Identify which cell holds the provided text, then report its [X, Y] central coordinate. 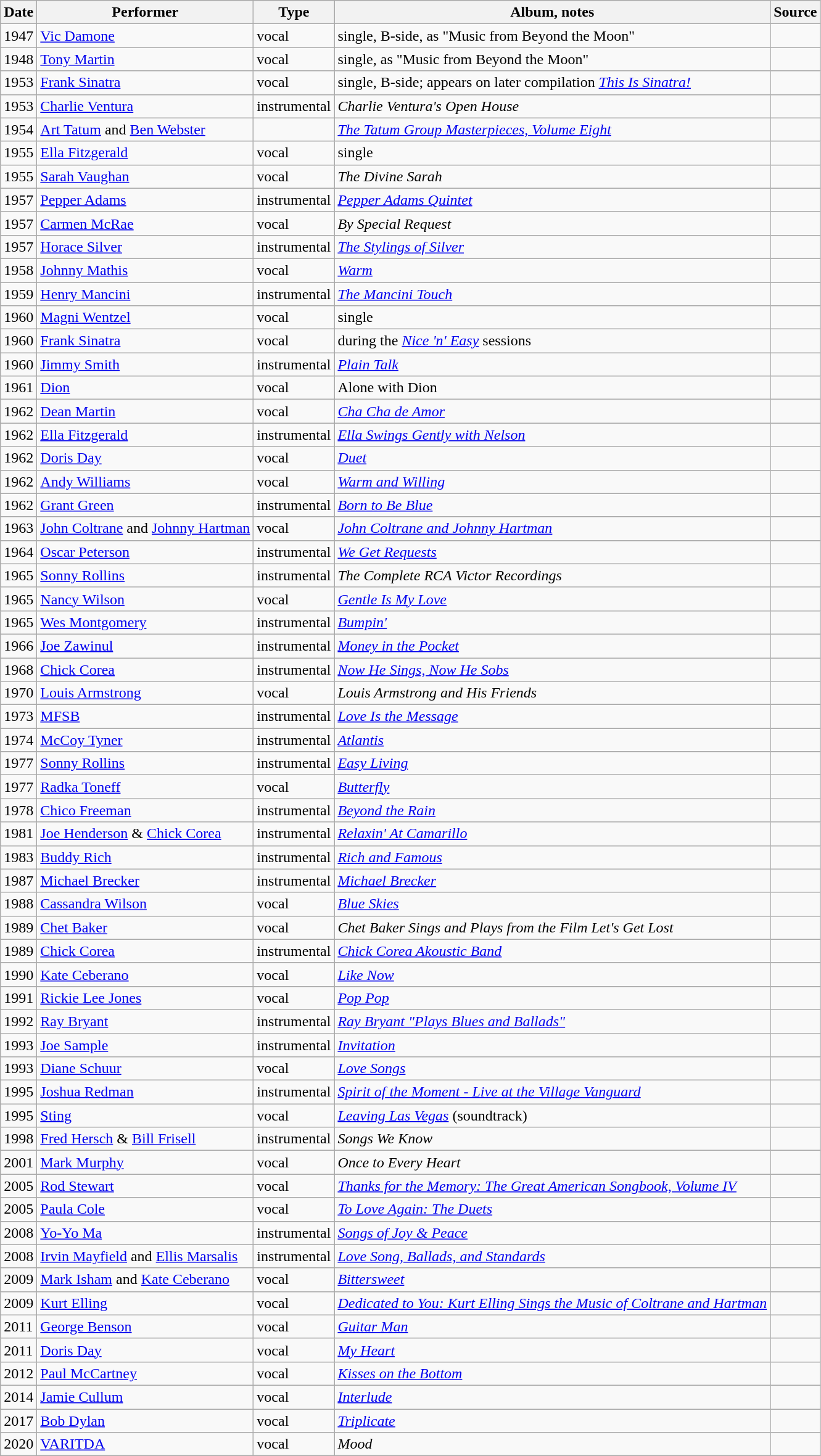
Joe Zawinul [146, 646]
Date [19, 12]
1964 [19, 552]
Horace Silver [146, 247]
The Mancini Touch [553, 294]
Spirit of the Moment - Live at the Village Vanguard [553, 1092]
Johnny Mathis [146, 270]
Ray Bryant [146, 1021]
single, B-side, as "Music from Beyond the Moon" [553, 36]
Bumpin' [553, 622]
Jimmy Smith [146, 364]
Cha Cha de Amor [553, 411]
Cassandra Wilson [146, 904]
Bittersweet [553, 1280]
Type [294, 12]
1998 [19, 1139]
2014 [19, 1397]
Joe Sample [146, 1045]
Tony Martin [146, 59]
Sting [146, 1116]
Jamie Cullum [146, 1397]
Leaving Las Vegas (soundtrack) [553, 1116]
Warm [553, 270]
Atlantis [553, 740]
1970 [19, 693]
Pepper Adams [146, 200]
Radka Toneff [146, 787]
Source [796, 12]
Easy Living [553, 763]
Gentle Is My Love [553, 599]
1974 [19, 740]
Kurt Elling [146, 1303]
Thanks for the Memory: The Great American Songbook, Volume IV [553, 1186]
Duet [553, 458]
Performer [146, 12]
To Love Again: The Duets [553, 1209]
Dion [146, 388]
Nancy Wilson [146, 599]
Louis Armstrong and His Friends [553, 693]
Paul McCartney [146, 1373]
Oscar Peterson [146, 552]
George Benson [146, 1326]
1961 [19, 388]
single, as "Music from Beyond the Moon" [553, 59]
Fred Hersch & Bill Frisell [146, 1139]
2017 [19, 1420]
1959 [19, 294]
Pepper Adams Quintet [553, 200]
Plain Talk [553, 364]
Ray Bryant "Plays Blues and Ballads" [553, 1021]
Dean Martin [146, 411]
Beyond the Rain [553, 810]
Art Tatum and Ben Webster [146, 130]
1978 [19, 810]
1991 [19, 998]
Guitar Man [553, 1326]
Bob Dylan [146, 1420]
during the Nice 'n' Easy sessions [553, 341]
The Divine Sarah [553, 176]
The Stylings of Silver [553, 247]
Henry Mancini [146, 294]
Like Now [553, 974]
1947 [19, 36]
Album, notes [553, 12]
Andy Williams [146, 482]
Love Song, Ballads, and Standards [553, 1256]
Mark Murphy [146, 1162]
The Complete RCA Victor Recordings [553, 575]
Invitation [553, 1045]
Now He Sings, Now He Sobs [553, 669]
Wes Montgomery [146, 622]
Kisses on the Bottom [553, 1373]
Love Songs [553, 1069]
Louis Armstrong [146, 693]
Blue Skies [553, 904]
Interlude [553, 1397]
Alone with Dion [553, 388]
Rod Stewart [146, 1186]
Mood [553, 1444]
Money in the Pocket [553, 646]
Dedicated to You: Kurt Elling Sings the Music of Coltrane and Hartman [553, 1303]
1963 [19, 529]
1990 [19, 974]
Sarah Vaughan [146, 176]
Irvin Mayfield and Ellis Marsalis [146, 1256]
Songs We Know [553, 1139]
Paula Cole [146, 1209]
1973 [19, 717]
Buddy Rich [146, 857]
Joe Henderson & Chick Corea [146, 834]
2012 [19, 1373]
Grant Green [146, 505]
Diane Schuur [146, 1069]
Charlie Ventura's Open House [553, 106]
Rickie Lee Jones [146, 998]
Kate Ceberano [146, 974]
1968 [19, 669]
Chet Baker [146, 927]
single, B-side; appears on later compilation This Is Sinatra! [553, 83]
1954 [19, 130]
Ella Swings Gently with Nelson [553, 435]
1988 [19, 904]
MFSB [146, 717]
Vic Damone [146, 36]
1987 [19, 881]
1992 [19, 1021]
McCoy Tyner [146, 740]
Chico Freeman [146, 810]
My Heart [553, 1350]
Magni Wentzel [146, 318]
Chet Baker Sings and Plays from the Film Let's Get Lost [553, 927]
Chick Corea Akoustic Band [553, 951]
1966 [19, 646]
Songs of Joy & Peace [553, 1233]
Joshua Redman [146, 1092]
By Special Request [553, 223]
1981 [19, 834]
1958 [19, 270]
2020 [19, 1444]
Relaxin' At Camarillo [553, 834]
Triplicate [553, 1420]
Warm and Willing [553, 482]
Love Is the Message [553, 717]
The Tatum Group Masterpieces, Volume Eight [553, 130]
2001 [19, 1162]
Pop Pop [553, 998]
Mark Isham and Kate Ceberano [146, 1280]
Carmen McRae [146, 223]
VARITDA [146, 1444]
Rich and Famous [553, 857]
1983 [19, 857]
Once to Every Heart [553, 1162]
We Get Requests [553, 552]
1948 [19, 59]
Born to Be Blue [553, 505]
Yo-Yo Ma [146, 1233]
Butterfly [553, 787]
Charlie Ventura [146, 106]
